Search for the cell housing the specified text and yield its [x, y] center coordinate. 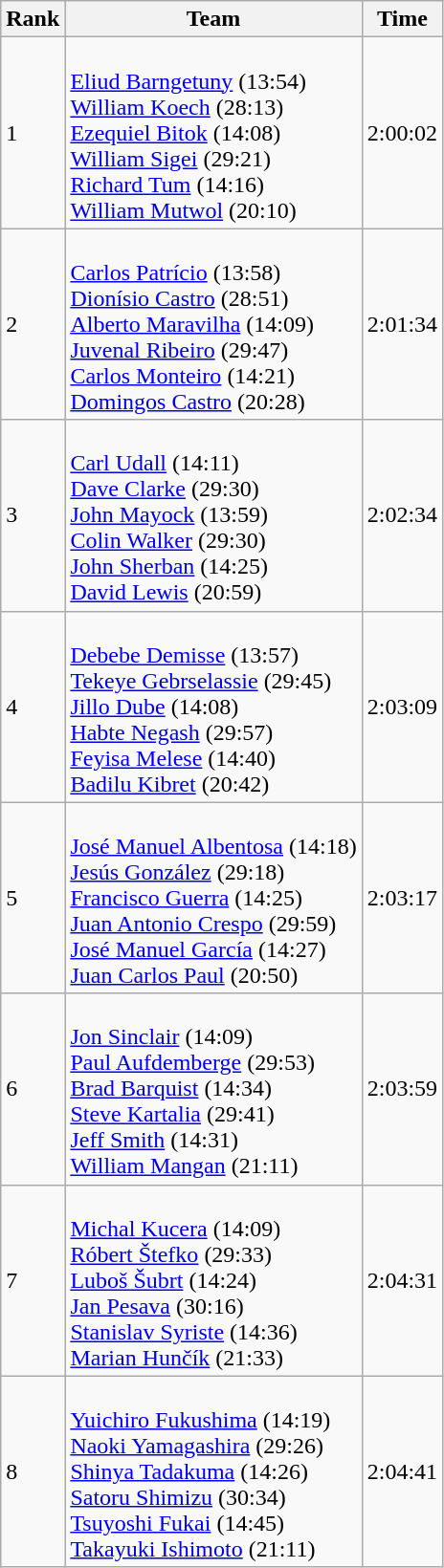
8 [33, 1471]
2:02:34 [402, 515]
Team [213, 19]
4 [33, 707]
Time [402, 19]
Jon Sinclair (14:09)Paul Aufdemberge (29:53)Brad Barquist (14:34)Steve Kartalia (29:41)Jeff Smith (14:31)William Mangan (21:11) [213, 1089]
Carlos Patrício (13:58)Dionísio Castro (28:51)Alberto Maravilha (14:09)Juvenal Ribeiro (29:47)Carlos Monteiro (14:21)Domingos Castro (20:28) [213, 324]
3 [33, 515]
1 [33, 133]
Michal Kucera (14:09)Róbert Štefko (29:33)Luboš Šubrt (14:24)Jan Pesava (30:16)Stanislav Syriste (14:36)Marian Hunčík (21:33) [213, 1280]
2:04:31 [402, 1280]
7 [33, 1280]
2 [33, 324]
2:03:17 [402, 898]
2:04:41 [402, 1471]
6 [33, 1089]
2:01:34 [402, 324]
Eliud Barngetuny (13:54)William Koech (28:13)Ezequiel Bitok (14:08)William Sigei (29:21)Richard Tum (14:16)William Mutwol (20:10) [213, 133]
Rank [33, 19]
Yuichiro Fukushima (14:19)Naoki Yamagashira (29:26)Shinya Tadakuma (14:26)Satoru Shimizu (30:34)Tsuyoshi Fukai (14:45)Takayuki Ishimoto (21:11) [213, 1471]
2:03:09 [402, 707]
Carl Udall (14:11)Dave Clarke (29:30)John Mayock (13:59)Colin Walker (29:30)John Sherban (14:25)David Lewis (20:59) [213, 515]
Debebe Demisse (13:57)Tekeye Gebrselassie (29:45)Jillo Dube (14:08)Habte Negash (29:57)Feyisa Melese (14:40)Badilu Kibret (20:42) [213, 707]
2:03:59 [402, 1089]
2:00:02 [402, 133]
5 [33, 898]
